Detect which cell encompasses the target text, then output its (x, y) center coordinate. 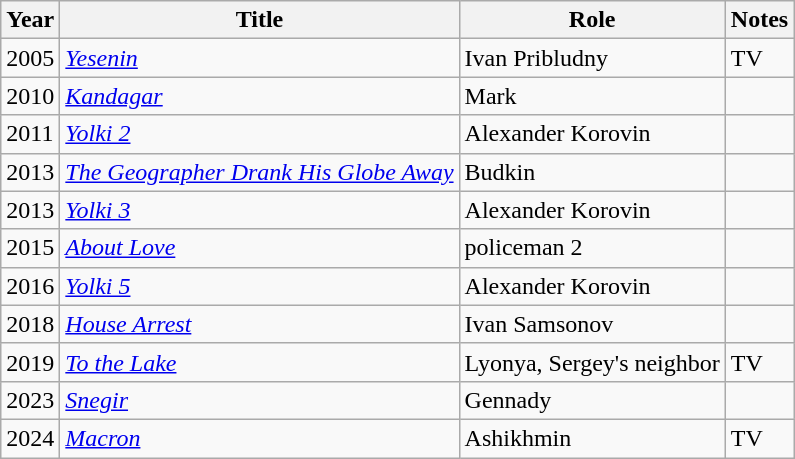
Yolki 2 (260, 134)
Gennady (592, 400)
About Love (260, 248)
Mark (592, 96)
Yolki 3 (260, 210)
2015 (30, 248)
2018 (30, 324)
Title (260, 20)
To the Lake (260, 362)
Snegir (260, 400)
Ivan Pribludny (592, 58)
2016 (30, 286)
House Arrest (260, 324)
2023 (30, 400)
2024 (30, 438)
Budkin (592, 172)
Lyonya, Sergey's neighbor (592, 362)
2019 (30, 362)
Ashikhmin (592, 438)
Notes (759, 20)
Ivan Samsonov (592, 324)
policeman 2 (592, 248)
Year (30, 20)
2011 (30, 134)
Role (592, 20)
2005 (30, 58)
The Geographer Drank His Globe Away (260, 172)
Yolki 5 (260, 286)
Macron (260, 438)
Yesenin (260, 58)
Kandagar (260, 96)
2010 (30, 96)
